Pinpoint the cell where the given text exists, returning its [X, Y] midpoint coordinate. 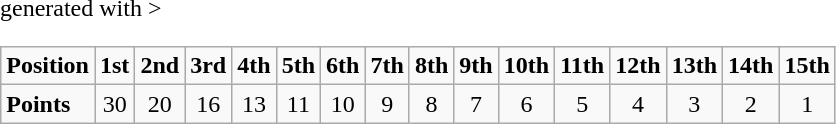
8 [431, 104]
12th [638, 66]
1st [114, 66]
13th [694, 66]
3rd [208, 66]
10 [343, 104]
15th [807, 66]
16 [208, 104]
10th [526, 66]
20 [160, 104]
11 [298, 104]
14th [751, 66]
6 [526, 104]
5 [582, 104]
13 [254, 104]
8th [431, 66]
30 [114, 104]
7th [387, 66]
2 [751, 104]
11th [582, 66]
7 [476, 104]
4th [254, 66]
4 [638, 104]
5th [298, 66]
Position [48, 66]
9th [476, 66]
6th [343, 66]
3 [694, 104]
9 [387, 104]
2nd [160, 66]
1 [807, 104]
Points [48, 104]
